Return the [x, y] coordinate for the center point of the cell that contains the specified text.  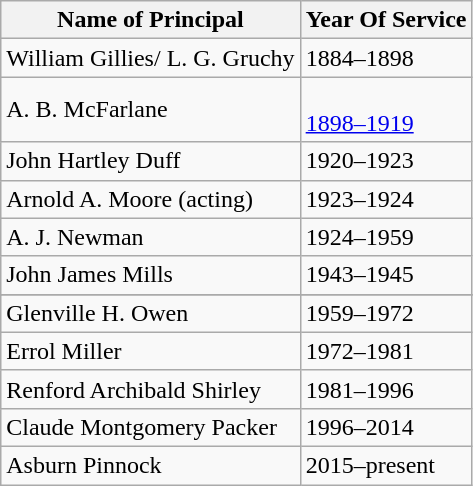
1981–1996 [386, 389]
Name of Principal [150, 20]
Asburn Pinnock [150, 465]
Arnold A. Moore (acting) [150, 199]
Claude Montgomery Packer [150, 427]
1923–1924 [386, 199]
Errol Miller [150, 351]
John Hartley Duff [150, 161]
1920–1923 [386, 161]
1959–1972 [386, 313]
Renford Archibald Shirley [150, 389]
Glenville H. Owen [150, 313]
A. B. McFarlane [150, 110]
A. J. Newman [150, 237]
1884–1898 [386, 58]
1996–2014 [386, 427]
Year Of Service [386, 20]
1924–1959 [386, 237]
1943–1945 [386, 275]
1972–1981 [386, 351]
2015–present [386, 465]
William Gillies/ L. G. Gruchy [150, 58]
John James Mills [150, 275]
1898–1919 [386, 110]
